Identify which cell holds the provided text, then report its [x, y] central coordinate. 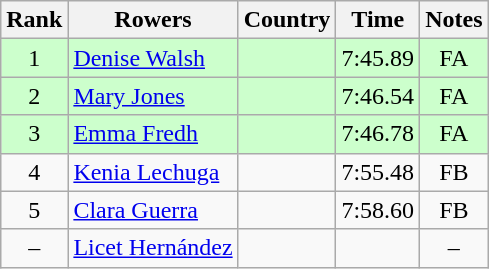
Kenia Lechuga [153, 172]
Clara Guerra [153, 210]
Licet Hernández [153, 248]
2 [34, 96]
1 [34, 58]
Time [378, 20]
3 [34, 134]
Rank [34, 20]
7:46.54 [378, 96]
Rowers [153, 20]
5 [34, 210]
7:58.60 [378, 210]
Notes [454, 20]
4 [34, 172]
7:55.48 [378, 172]
7:46.78 [378, 134]
Emma Fredh [153, 134]
Denise Walsh [153, 58]
7:45.89 [378, 58]
Country [287, 20]
Mary Jones [153, 96]
